Determine the [x, y] coordinate at the center of the cell enclosing the given text.  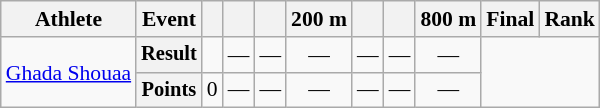
Ghada Shouaa [68, 72]
800 m [448, 19]
0 [212, 90]
Result [169, 55]
Points [169, 90]
Event [169, 19]
Final [510, 19]
200 m [319, 19]
Rank [570, 19]
Athlete [68, 19]
